Scan for the cell matching the given text and deliver its (x, y) coordinate at center. 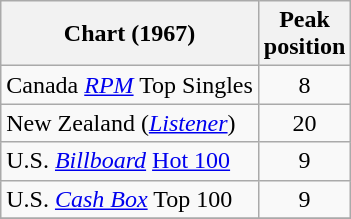
Peakposition (304, 34)
U.S. Billboard Hot 100 (130, 161)
New Zealand (Listener) (130, 123)
8 (304, 85)
Chart (1967) (130, 34)
20 (304, 123)
U.S. Cash Box Top 100 (130, 199)
Canada RPM Top Singles (130, 85)
